Detect which cell encompasses the target text, then output its [x, y] center coordinate. 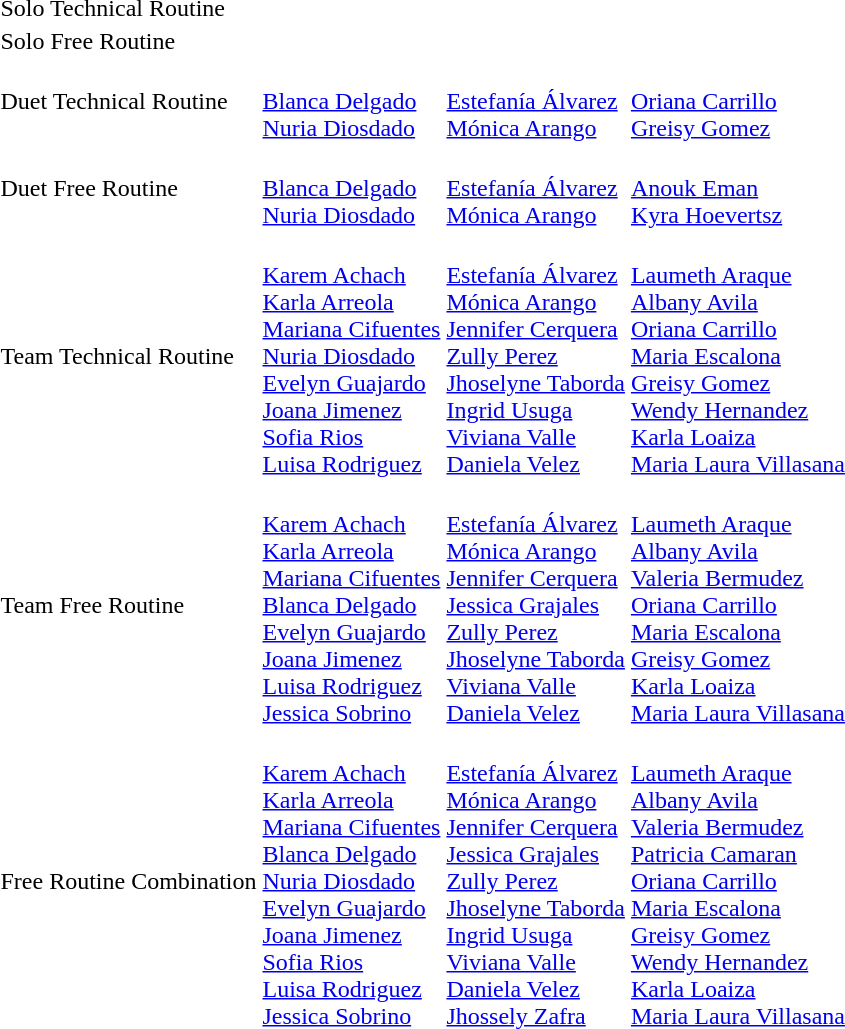
Karem AchachKarla ArreolaMariana CifuentesNuria DiosdadoEvelyn GuajardoJoana JimenezSofia RiosLuisa Rodriguez [352, 356]
Karem AchachKarla ArreolaMariana CifuentesBlanca DelgadoEvelyn GuajardoJoana JimenezLuisa RodriguezJessica Sobrino [352, 605]
Estefanía ÁlvarezMónica ArangoJennifer CerqueraZully PerezJhoselyne TabordaIngrid UsugaViviana ValleDaniela Velez [536, 356]
Estefanía ÁlvarezMónica ArangoJennifer CerqueraJessica GrajalesZully PerezJhoselyne TabordaViviana ValleDaniela Velez [536, 605]
